For the text-containing cell, return its midpoint in [X, Y] coordinate format. 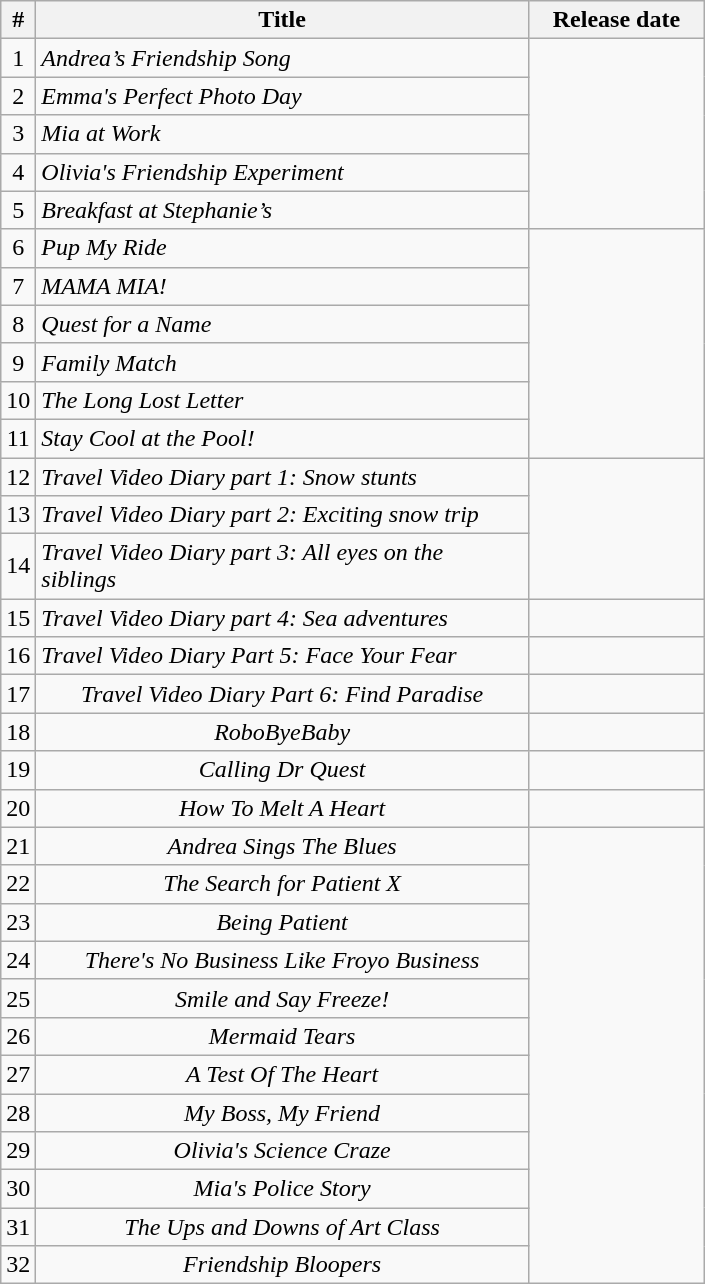
My Boss, My Friend [282, 1113]
There's No Business Like Froyo Business [282, 960]
31 [18, 1227]
MAMA MIA! [282, 286]
29 [18, 1151]
16 [18, 656]
9 [18, 362]
Andrea’s Friendship Song [282, 58]
The Ups and Downs of Art Class [282, 1227]
Being Patient [282, 922]
Calling Dr Quest [282, 770]
Friendship Bloopers [282, 1265]
7 [18, 286]
Travel Video Diary part 4: Sea adventures [282, 618]
Andrea Sings The Blues [282, 846]
Breakfast at Stephanie’s [282, 210]
4 [18, 172]
23 [18, 922]
How To Melt A Heart [282, 808]
5 [18, 210]
Stay Cool at the Pool! [282, 438]
12 [18, 477]
21 [18, 846]
25 [18, 998]
Mermaid Tears [282, 1036]
Quest for a Name [282, 324]
1 [18, 58]
Travel Video Diary Part 6: Find Paradise [282, 694]
# [18, 20]
28 [18, 1113]
Travel Video Diary part 3: All eyes on the siblings [282, 566]
2 [18, 96]
6 [18, 248]
24 [18, 960]
15 [18, 618]
Release date [616, 20]
10 [18, 400]
The Search for Patient X [282, 884]
13 [18, 515]
A Test Of The Heart [282, 1074]
18 [18, 732]
14 [18, 566]
Mia's Police Story [282, 1189]
RoboByeBaby [282, 732]
Olivia's Friendship Experiment [282, 172]
Family Match [282, 362]
8 [18, 324]
Title [282, 20]
26 [18, 1036]
Mia at Work [282, 134]
Travel Video Diary part 1: Snow stunts [282, 477]
22 [18, 884]
Olivia's Science Craze [282, 1151]
11 [18, 438]
Smile and Say Freeze! [282, 998]
Pup My Ride [282, 248]
32 [18, 1265]
30 [18, 1189]
Travel Video Diary Part 5: Face Your Fear [282, 656]
27 [18, 1074]
The Long Lost Letter [282, 400]
20 [18, 808]
Travel Video Diary part 2: Exciting snow trip [282, 515]
19 [18, 770]
3 [18, 134]
17 [18, 694]
Emma's Perfect Photo Day [282, 96]
